Scan for the cell matching the given text and deliver its [x, y] coordinate at center. 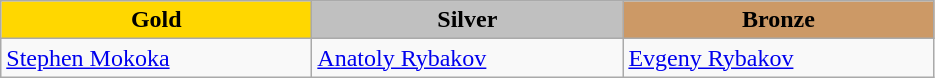
Bronze [778, 20]
Evgeny Rybakov [778, 58]
Gold [156, 20]
Anatoly Rybakov [468, 58]
Silver [468, 20]
Stephen Mokoka [156, 58]
